Provide the [X, Y] coordinate of the cell's center where the given text is located.  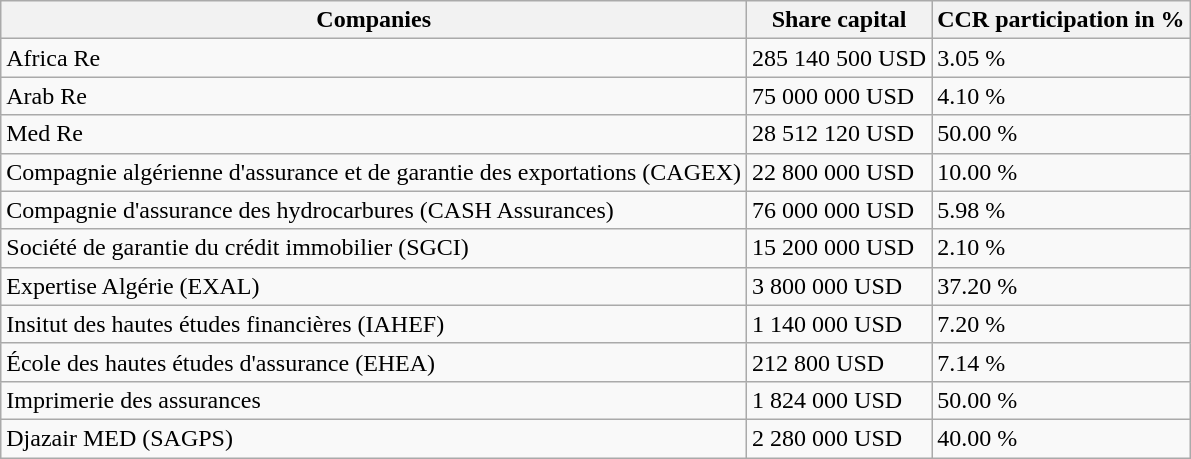
5.98 % [1061, 210]
28 512 120 USD [840, 134]
285 140 500 USD [840, 58]
76 000 000 USD [840, 210]
CCR participation in % [1061, 20]
1 140 000 USD [840, 324]
7.20 % [1061, 324]
Compagnie d'assurance des hydrocarbures (CASH Assurances) [374, 210]
Compagnie algérienne d'assurance et de garantie des exportations (CAGEX) [374, 172]
22 800 000 USD [840, 172]
212 800 USD [840, 362]
1 824 000 USD [840, 400]
7.14 % [1061, 362]
Djazair MED (SAGPS) [374, 438]
2.10 % [1061, 248]
École des hautes études d'assurance (EHEA) [374, 362]
Imprimerie des assurances [374, 400]
Insitut des hautes études financières (IAHEF) [374, 324]
75 000 000 USD [840, 96]
Africa Re [374, 58]
Med Re [374, 134]
Share capital [840, 20]
Société de garantie du crédit immobilier (SGCI) [374, 248]
3 800 000 USD [840, 286]
2 280 000 USD [840, 438]
Arab Re [374, 96]
40.00 % [1061, 438]
4.10 % [1061, 96]
3.05 % [1061, 58]
15 200 000 USD [840, 248]
Companies [374, 20]
Expertise Algérie (EXAL) [374, 286]
10.00 % [1061, 172]
37.20 % [1061, 286]
